Locate the cell with the specified text and output its [x, y] center coordinate. 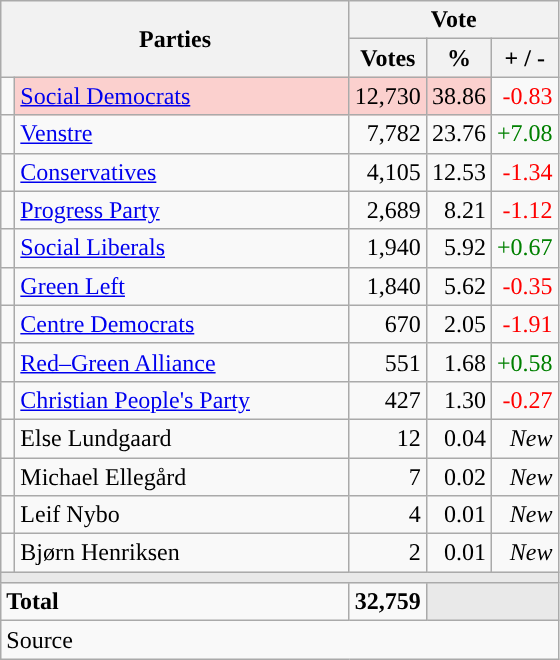
+ / - [524, 58]
23.76 [458, 134]
% [458, 58]
Michael Ellegård [182, 477]
32,759 [388, 602]
Votes [388, 58]
+0.67 [524, 248]
38.86 [458, 96]
12.53 [458, 172]
Christian People's Party [182, 400]
Parties [176, 39]
7,782 [388, 134]
Social Liberals [182, 248]
12,730 [388, 96]
1,840 [388, 286]
Conservatives [182, 172]
Source [280, 640]
1,940 [388, 248]
-0.27 [524, 400]
Red–Green Alliance [182, 362]
Leif Nybo [182, 515]
-1.12 [524, 210]
Green Left [182, 286]
Progress Party [182, 210]
Vote [454, 20]
1.30 [458, 400]
-1.34 [524, 172]
-0.83 [524, 96]
0.02 [458, 477]
551 [388, 362]
2,689 [388, 210]
0.04 [458, 438]
Social Democrats [182, 96]
Centre Democrats [182, 324]
-1.91 [524, 324]
7 [388, 477]
427 [388, 400]
Bjørn Henriksen [182, 553]
4,105 [388, 172]
-0.35 [524, 286]
Total [176, 602]
+0.58 [524, 362]
+7.08 [524, 134]
2.05 [458, 324]
5.62 [458, 286]
5.92 [458, 248]
8.21 [458, 210]
Venstre [182, 134]
670 [388, 324]
Else Lundgaard [182, 438]
4 [388, 515]
2 [388, 553]
1.68 [458, 362]
12 [388, 438]
